Find where the given text appears and provide that cell's center as (X, Y) coordinate. 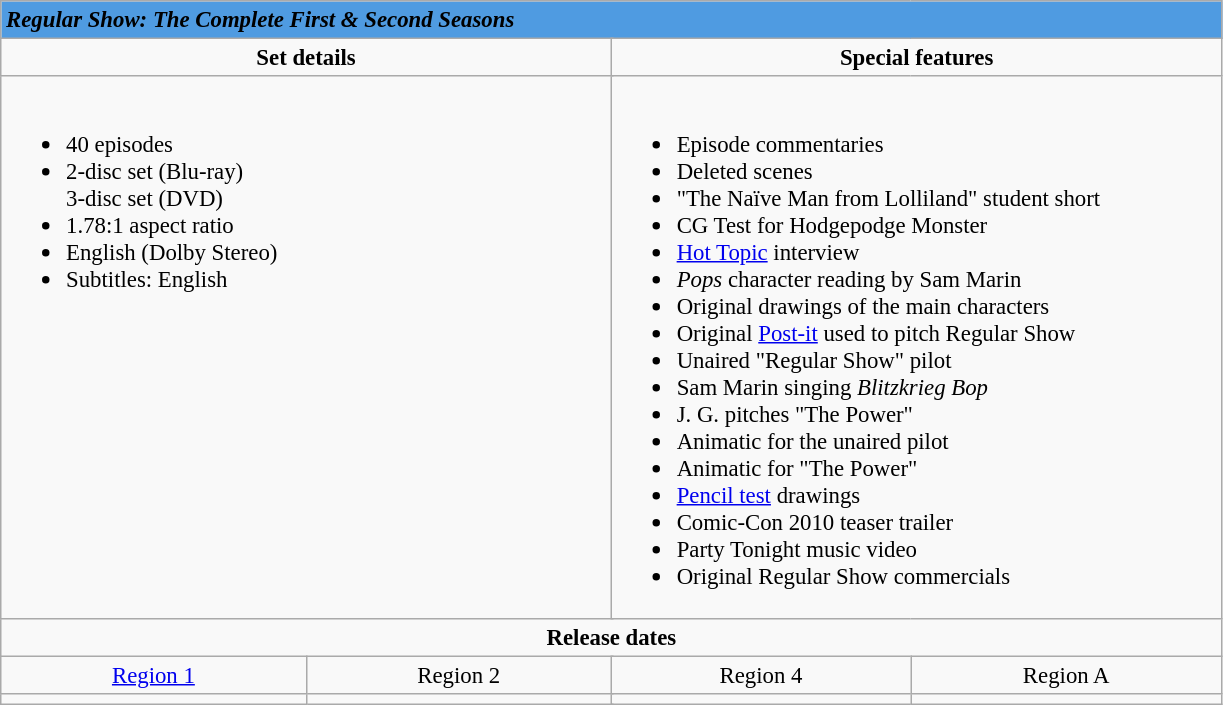
Special features (916, 58)
Region 2 (458, 675)
Region 1 (154, 675)
40 episodes2-disc set (Blu-ray)3-disc set (DVD)1.78:1 aspect ratioEnglish (Dolby Stereo)Subtitles: English (306, 347)
Regular Show: The Complete First & Second Seasons (612, 20)
Set details (306, 58)
Region A (1066, 675)
Region 4 (760, 675)
Release dates (612, 637)
